Extract the (x, y) coordinate from the center of the cell holding the provided text.  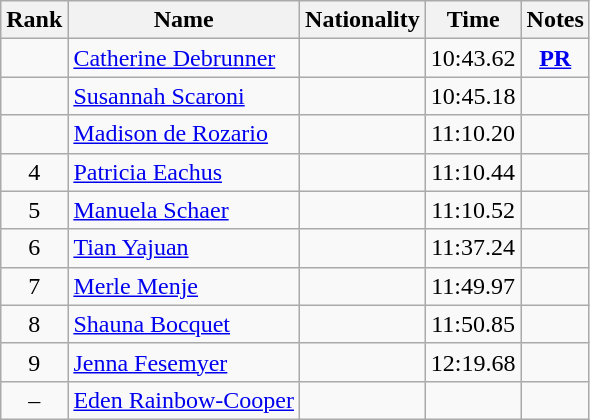
– (34, 400)
Name (184, 20)
Nationality (363, 20)
12:19.68 (473, 362)
Rank (34, 20)
Merle Menje (184, 286)
5 (34, 210)
Shauna Bocquet (184, 324)
11:10.20 (473, 134)
10:43.62 (473, 58)
Manuela Schaer (184, 210)
9 (34, 362)
Jenna Fesemyer (184, 362)
11:10.52 (473, 210)
4 (34, 172)
Catherine Debrunner (184, 58)
11:50.85 (473, 324)
Notes (555, 20)
Eden Rainbow-Cooper (184, 400)
11:37.24 (473, 248)
Tian Yajuan (184, 248)
PR (555, 58)
8 (34, 324)
7 (34, 286)
6 (34, 248)
Susannah Scaroni (184, 96)
Patricia Eachus (184, 172)
11:49.97 (473, 286)
Madison de Rozario (184, 134)
Time (473, 20)
11:10.44 (473, 172)
10:45.18 (473, 96)
